Detect which cell encompasses the target text, then output its (X, Y) center coordinate. 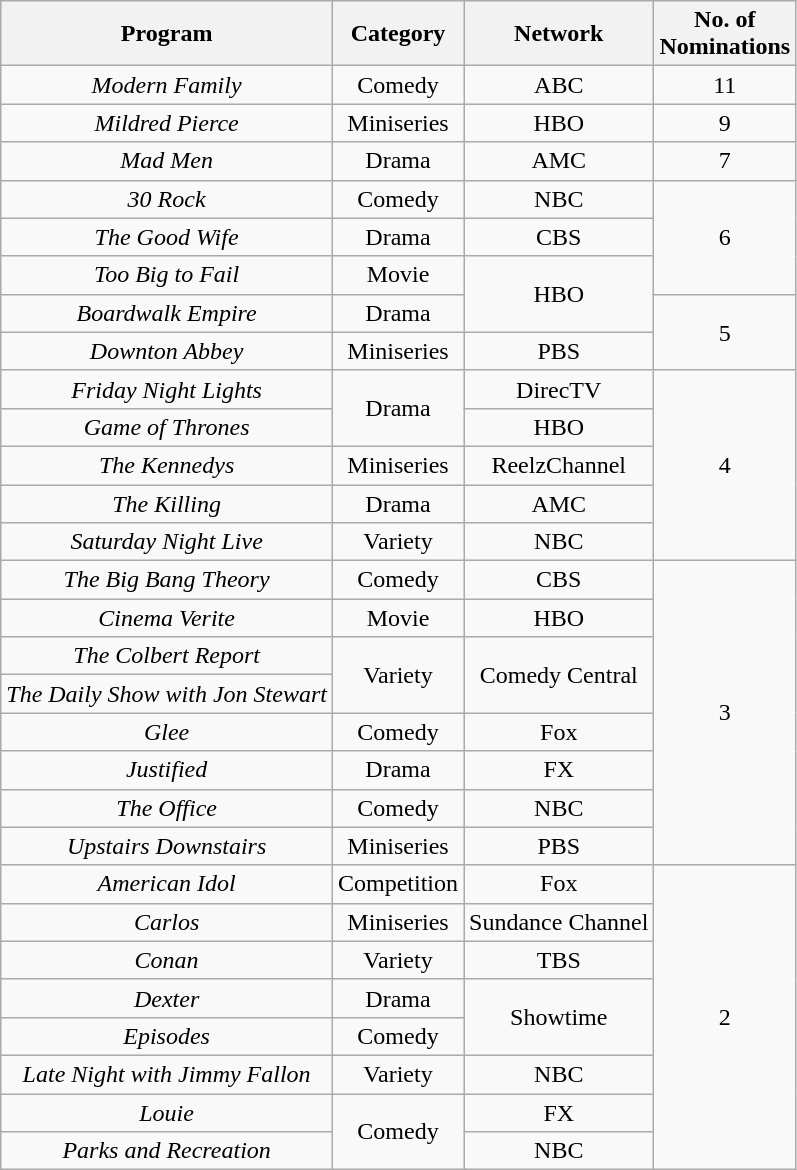
DirecTV (559, 389)
Boardwalk Empire (167, 313)
Downton Abbey (167, 351)
Network (559, 34)
Comedy Central (559, 675)
Friday Night Lights (167, 389)
Program (167, 34)
Episodes (167, 1036)
Game of Thrones (167, 427)
ABC (559, 85)
The Kennedys (167, 465)
Sundance Channel (559, 922)
TBS (559, 960)
Saturday Night Live (167, 542)
Competition (398, 884)
Mildred Pierce (167, 123)
Cinema Verite (167, 618)
The Colbert Report (167, 656)
Justified (167, 770)
11 (725, 85)
The Killing (167, 503)
The Big Bang Theory (167, 580)
No. ofNominations (725, 34)
Dexter (167, 998)
Upstairs Downstairs (167, 846)
2 (725, 1017)
Conan (167, 960)
Too Big to Fail (167, 275)
7 (725, 161)
Mad Men (167, 161)
3 (725, 713)
30 Rock (167, 199)
The Good Wife (167, 237)
9 (725, 123)
6 (725, 237)
Glee (167, 732)
5 (725, 332)
Category (398, 34)
The Office (167, 808)
ReelzChannel (559, 465)
The Daily Show with Jon Stewart (167, 694)
Modern Family (167, 85)
Showtime (559, 1017)
Parks and Recreation (167, 1151)
Louie (167, 1113)
American Idol (167, 884)
Late Night with Jimmy Fallon (167, 1074)
Carlos (167, 922)
4 (725, 465)
